Detect which cell encompasses the target text, then output its [X, Y] center coordinate. 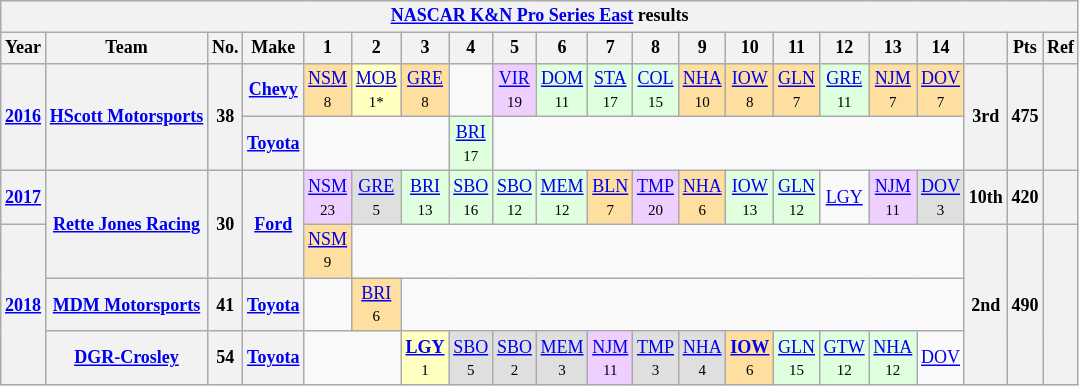
6 [562, 48]
11 [797, 48]
BLN7 [610, 197]
NHA12 [893, 358]
Year [24, 48]
SBO12 [515, 197]
NSM9 [328, 251]
BRI6 [376, 305]
LGY [844, 197]
7 [610, 48]
MEM12 [562, 197]
3 [425, 48]
DGR-Crosley [126, 358]
MOB1* [376, 90]
COL15 [656, 90]
No. [226, 48]
Make [274, 48]
NSM8 [328, 90]
475 [1025, 116]
GRE8 [425, 90]
BRI17 [471, 144]
Pts [1025, 48]
IOW13 [750, 197]
GRE5 [376, 197]
1 [328, 48]
MEM3 [562, 358]
38 [226, 116]
DOV7 [941, 90]
GLN12 [797, 197]
STA17 [610, 90]
Ref [1061, 48]
SBO5 [471, 358]
4 [471, 48]
VIR19 [515, 90]
NJM7 [893, 90]
MDM Motorsports [126, 305]
NASCAR K&N Pro Series East results [540, 16]
2016 [24, 116]
GLN7 [797, 90]
13 [893, 48]
HScott Motorsports [126, 116]
10th [986, 197]
2018 [24, 304]
NHA4 [702, 358]
BRI13 [425, 197]
NSM23 [328, 197]
DOV [941, 358]
SBO16 [471, 197]
DOV3 [941, 197]
10 [750, 48]
8 [656, 48]
2017 [24, 197]
12 [844, 48]
TMP20 [656, 197]
Team [126, 48]
IOW8 [750, 90]
DOM11 [562, 90]
NHA6 [702, 197]
30 [226, 224]
IOW6 [750, 358]
2 [376, 48]
490 [1025, 304]
NHA10 [702, 90]
Rette Jones Racing [126, 224]
Chevy [274, 90]
2nd [986, 304]
9 [702, 48]
41 [226, 305]
GTW12 [844, 358]
GRE11 [844, 90]
14 [941, 48]
SBO2 [515, 358]
420 [1025, 197]
LGY1 [425, 358]
Ford [274, 224]
GLN15 [797, 358]
3rd [986, 116]
TMP3 [656, 358]
5 [515, 48]
54 [226, 358]
